Search for the cell housing the specified text and yield its (X, Y) center coordinate. 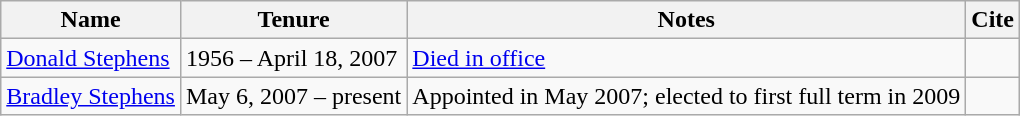
1956 – April 18, 2007 (293, 58)
Appointed in May 2007; elected to first full term in 2009 (686, 96)
Cite (993, 20)
Donald Stephens (91, 58)
Tenure (293, 20)
Notes (686, 20)
May 6, 2007 – present (293, 96)
Bradley Stephens (91, 96)
Name (91, 20)
Died in office (686, 58)
